From the cell containing the given text, extract its center point as (X, Y) coordinate. 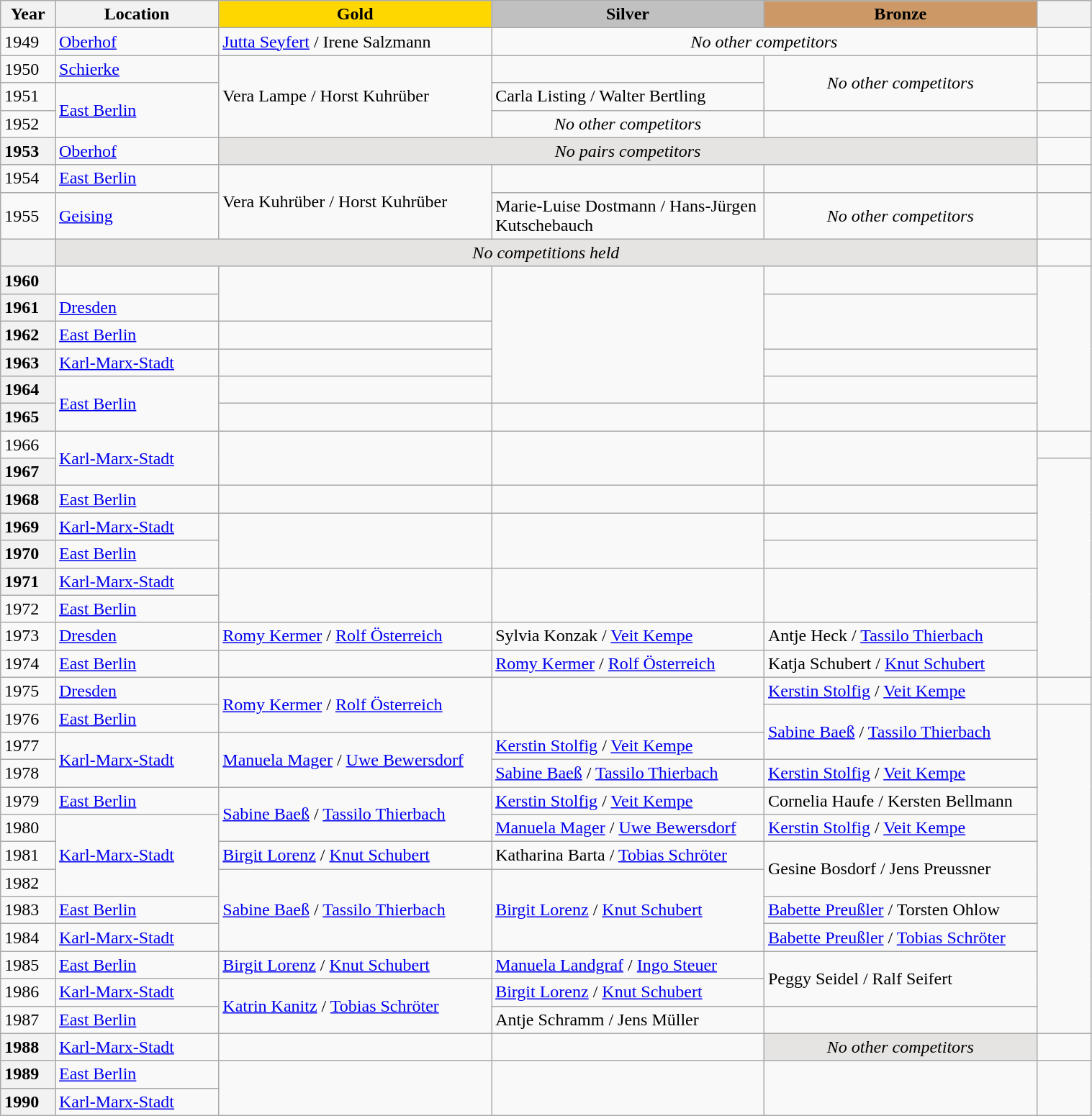
1985 (28, 965)
1955 (28, 216)
1968 (28, 499)
1954 (28, 178)
1969 (28, 527)
Katharina Barta / Tobias Schröter (628, 856)
1986 (28, 992)
1979 (28, 801)
Bronze (900, 14)
1977 (28, 745)
1984 (28, 938)
Cornelia Haufe / Kersten Bellmann (900, 801)
1953 (28, 151)
Babette Preußler / Tobias Schröter (900, 938)
1981 (28, 856)
1982 (28, 883)
1973 (28, 636)
No competitions held (546, 253)
Babette Preußler / Torsten Ohlow (900, 910)
1975 (28, 691)
1983 (28, 910)
Antje Schramm / Jens Müller (628, 1020)
1951 (28, 96)
Carla Listing / Walter Bertling (628, 96)
Marie-Luise Dostmann / Hans-Jürgen Kutschebauch (628, 216)
Schierke (137, 69)
1961 (28, 307)
1990 (28, 1102)
1972 (28, 609)
1974 (28, 663)
Vera Lampe / Horst Kuhrüber (356, 96)
Vera Kuhrüber / Horst Kuhrüber (356, 201)
1987 (28, 1020)
1989 (28, 1074)
1964 (28, 390)
Manuela Landgraf / Ingo Steuer (628, 965)
1949 (28, 42)
1950 (28, 69)
1978 (28, 773)
Location (137, 14)
Year (28, 14)
1970 (28, 554)
Gesine Bosdorf / Jens Preussner (900, 869)
1966 (28, 445)
1960 (28, 280)
Antje Heck / Tassilo Thierbach (900, 636)
Katrin Kanitz / Tobias Schröter (356, 1006)
1980 (28, 828)
Silver (628, 14)
Katja Schubert / Knut Schubert (900, 663)
1976 (28, 718)
1971 (28, 581)
Sylvia Konzak / Veit Kempe (628, 636)
Geising (137, 216)
Gold (356, 14)
1963 (28, 362)
Jutta Seyfert / Irene Salzmann (356, 42)
1952 (28, 124)
1962 (28, 335)
1988 (28, 1047)
1967 (28, 472)
Peggy Seidel / Ralf Seifert (900, 979)
No pairs competitors (628, 151)
1965 (28, 417)
